Detect which cell encompasses the target text, then output its [x, y] center coordinate. 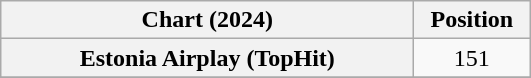
151 [472, 58]
Estonia Airplay (TopHit) [208, 58]
Chart (2024) [208, 20]
Position [472, 20]
